Search for the cell housing the specified text and yield its [X, Y] center coordinate. 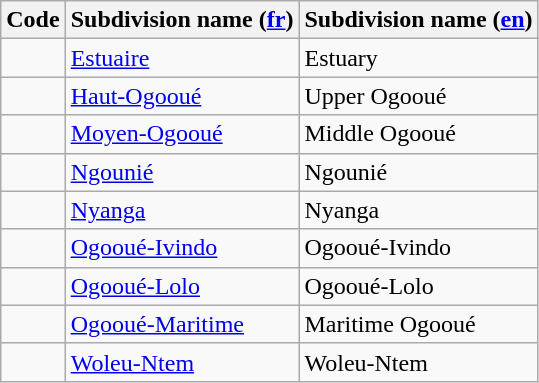
Estuary [418, 58]
Subdivision name (fr) [182, 20]
Ogooué-Maritime [182, 324]
Subdivision name (en) [418, 20]
Estuaire [182, 58]
Haut-Ogooué [182, 96]
Upper Ogooué [418, 96]
Code [33, 20]
Moyen-Ogooué [182, 134]
Maritime Ogooué [418, 324]
Middle Ogooué [418, 134]
